Extract the [x, y] coordinate from the center of the cell holding the provided text.  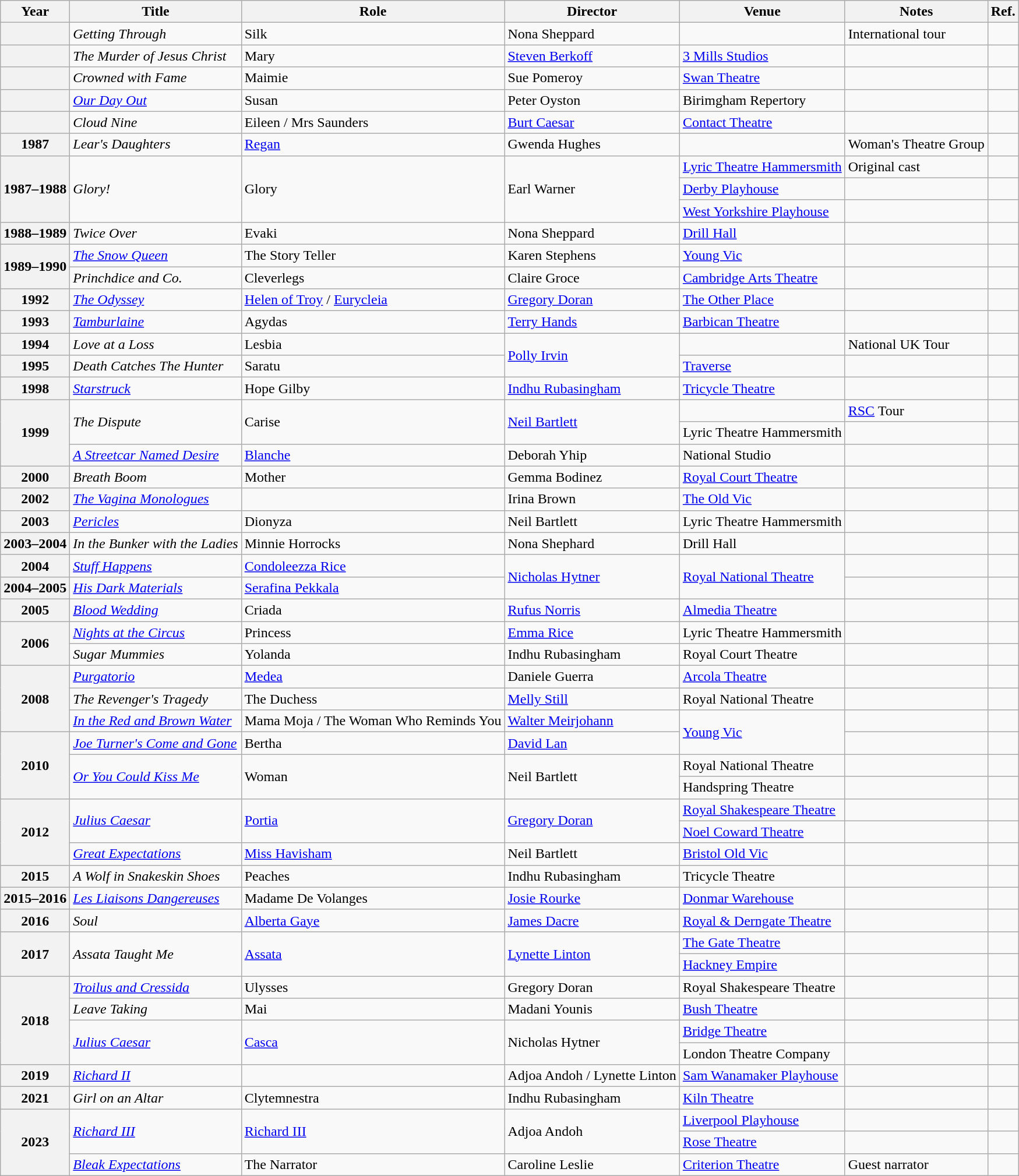
Twice Over [156, 233]
Glory! [156, 189]
1987 [35, 144]
Madani Younis [592, 1009]
Earl Warner [592, 189]
National Studio [762, 455]
Peter Oyston [592, 100]
Royal & Derngate Theatre [762, 920]
Bush Theatre [762, 1009]
Evaki [373, 233]
Emma Rice [592, 632]
David Lan [592, 743]
2004 [35, 566]
2012 [35, 832]
2016 [35, 920]
Les Liaisons Dangereuses [156, 898]
Adjoa Andoh [592, 1131]
Lear's Daughters [156, 144]
Barbican Theatre [762, 322]
2003–2004 [35, 543]
Carise [373, 422]
Ref. [1003, 12]
Eileen / Mrs Saunders [373, 122]
Derby Playhouse [762, 189]
In the Bunker with the Ladies [156, 543]
1999 [35, 433]
Lesbia [373, 344]
Terry Hands [592, 322]
The Old Vic [762, 499]
The Dispute [156, 422]
Ulysses [373, 987]
Glory [373, 189]
Caroline Leslie [592, 1164]
Joe Turner's Come and Gone [156, 743]
Bristol Old Vic [762, 854]
1995 [35, 366]
Great Expectations [156, 854]
Saratu [373, 366]
Steven Berkoff [592, 56]
Blanche [373, 455]
1993 [35, 322]
2021 [35, 1098]
Miss Havisham [373, 854]
The Duchess [373, 699]
2019 [35, 1076]
Cloud Nine [156, 122]
James Dacre [592, 920]
Clytemnestra [373, 1098]
Director [592, 12]
Agydas [373, 322]
Silk [373, 34]
His Dark Materials [156, 588]
2023 [35, 1142]
The Murder of Jesus Christ [156, 56]
Condoleezza Rice [373, 566]
Melly Still [592, 699]
1987–1988 [35, 189]
3 Mills Studios [762, 56]
2004–2005 [35, 588]
Starstruck [156, 389]
Irina Brown [592, 499]
Getting Through [156, 34]
Tamburlaine [156, 322]
1989–1990 [35, 266]
Our Day Out [156, 100]
Sam Wanamaker Playhouse [762, 1076]
Yolanda [373, 655]
Girl on an Altar [156, 1098]
Sugar Mummies [156, 655]
Death Catches The Hunter [156, 366]
The Narrator [373, 1164]
A Wolf in Snakeskin Shoes [156, 876]
Minnie Horrocks [373, 543]
Maimie [373, 78]
Title [156, 12]
2006 [35, 643]
Burt Caesar [592, 122]
1994 [35, 344]
1988–1989 [35, 233]
Gwenda Hughes [592, 144]
Year [35, 12]
Medea [373, 677]
The Story Teller [373, 255]
Madame De Volanges [373, 898]
1998 [35, 389]
Leave Taking [156, 1009]
Princess [373, 632]
Cambridge Arts Theatre [762, 278]
2015–2016 [35, 898]
Mai [373, 1009]
Josie Rourke [592, 898]
Assata Taught Me [156, 953]
The Other Place [762, 300]
Traverse [762, 366]
Rufus Norris [592, 610]
The Revenger's Tragedy [156, 699]
2005 [35, 610]
Princhdice and Co. [156, 278]
The Vagina Monologues [156, 499]
Adjoa Andoh / Lynette Linton [592, 1076]
Lynette Linton [592, 953]
The Odyssey [156, 300]
Hackney Empire [762, 965]
Blood Wedding [156, 610]
2008 [35, 699]
2015 [35, 876]
Alberta Gaye [373, 920]
Guest narrator [916, 1164]
The Gate Theatre [762, 942]
Casca [373, 1043]
Mary [373, 56]
Woman's Theatre Group [916, 144]
Nights at the Circus [156, 632]
Polly Irvin [592, 355]
Original cast [916, 167]
Criterion Theatre [762, 1164]
Or You Could Kiss Me [156, 776]
Peaches [373, 876]
Love at a Loss [156, 344]
Notes [916, 12]
Susan [373, 100]
Mama Moja / The Woman Who Reminds You [373, 721]
Kiln Theatre [762, 1098]
2018 [35, 1020]
Handspring Theatre [762, 787]
2010 [35, 765]
Hope Gilby [373, 389]
Birimgham Repertory [762, 100]
Nona Shephard [592, 543]
2017 [35, 953]
Portia [373, 821]
Assata [373, 953]
Regan [373, 144]
Venue [762, 12]
Karen Stephens [592, 255]
Mother [373, 477]
Crowned with Fame [156, 78]
1992 [35, 300]
Bridge Theatre [762, 1032]
Deborah Yhip [592, 455]
Swan Theatre [762, 78]
Cleverlegs [373, 278]
2003 [35, 521]
Stuff Happens [156, 566]
Troilus and Cressida [156, 987]
Walter Meirjohann [592, 721]
The Snow Queen [156, 255]
RSC Tour [916, 411]
Claire Groce [592, 278]
Bertha [373, 743]
Contact Theatre [762, 122]
Liverpool Playhouse [762, 1120]
International tour [916, 34]
Daniele Guerra [592, 677]
In the Red and Brown Water [156, 721]
Pericles [156, 521]
Purgatorio [156, 677]
Serafina Pekkala [373, 588]
2002 [35, 499]
Rose Theatre [762, 1142]
A Streetcar Named Desire [156, 455]
Almedia Theatre [762, 610]
Dionyza [373, 521]
West Yorkshire Playhouse [762, 211]
Arcola Theatre [762, 677]
Sue Pomeroy [592, 78]
National UK Tour [916, 344]
London Theatre Company [762, 1054]
Noel Coward Theatre [762, 832]
Helen of Troy / Eurycleia [373, 300]
Criada [373, 610]
Breath Boom [156, 477]
Woman [373, 776]
Richard II [156, 1076]
Gemma Bodinez [592, 477]
Donmar Warehouse [762, 898]
2000 [35, 477]
Role [373, 12]
Soul [156, 920]
Bleak Expectations [156, 1164]
